Extract the [x, y] coordinate from the center of the cell holding the provided text.  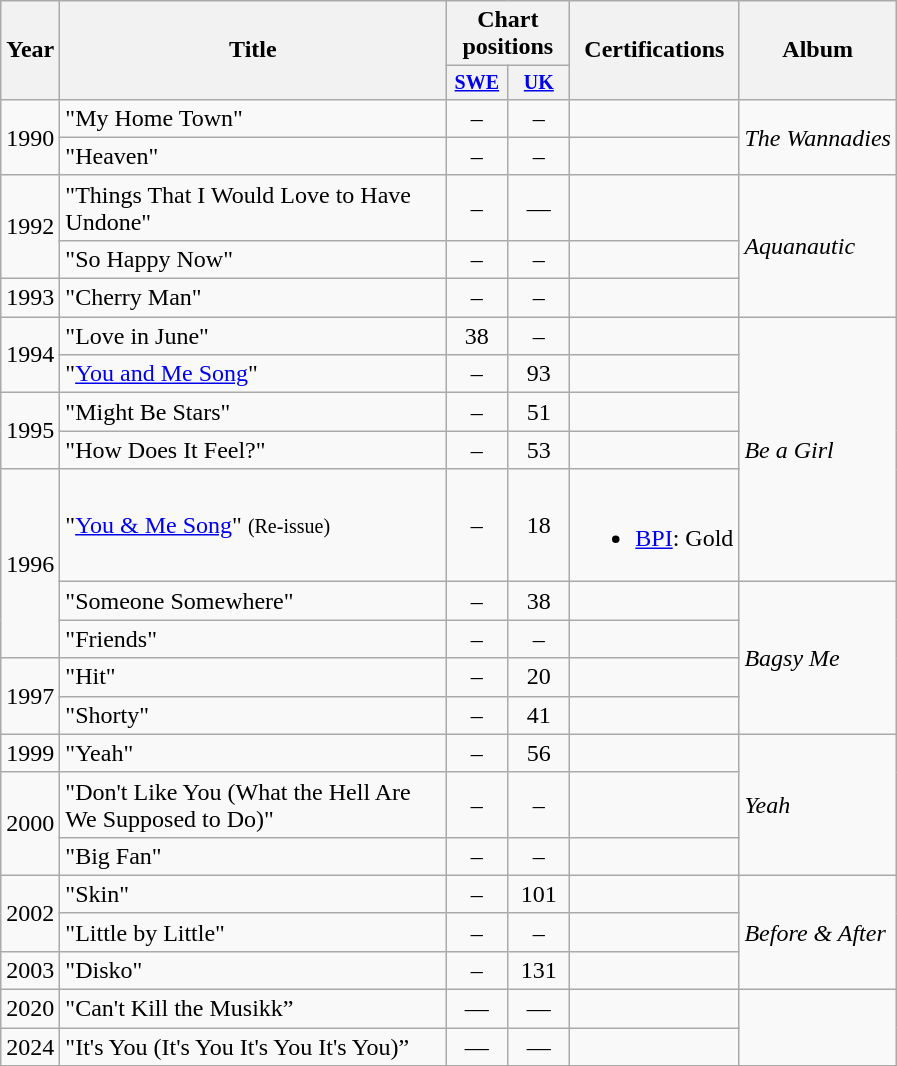
Chart positions [508, 34]
131 [539, 970]
2003 [30, 970]
"Don't Like You (What the Hell Are We Supposed to Do)" [253, 804]
1990 [30, 137]
Year [30, 50]
"How Does It Feel?" [253, 450]
18 [539, 526]
"Might Be Stars" [253, 412]
"Friends" [253, 639]
20 [539, 677]
53 [539, 450]
"It's You (It's You It's You It's You)” [253, 1047]
1993 [30, 298]
Aquanautic [818, 246]
"Hit" [253, 677]
"My Home Town" [253, 118]
1994 [30, 355]
Be a Girl [818, 450]
"So Happy Now" [253, 259]
"Can't Kill the Musikk” [253, 1009]
Yeah [818, 804]
"Shorty" [253, 715]
BPI: Gold [654, 526]
SWE [477, 82]
2000 [30, 824]
93 [539, 374]
Before & After [818, 932]
1997 [30, 696]
"Love in June" [253, 336]
"You and Me Song" [253, 374]
"Skin" [253, 894]
"Little by Little" [253, 932]
"You & Me Song" (Re-issue) [253, 526]
41 [539, 715]
"Yeah" [253, 753]
"Heaven" [253, 156]
1996 [30, 564]
51 [539, 412]
56 [539, 753]
2020 [30, 1009]
1992 [30, 226]
1999 [30, 753]
2024 [30, 1047]
1995 [30, 431]
Bagsy Me [818, 658]
"Things That I Would Love to Have Undone" [253, 208]
2002 [30, 913]
The Wannadies [818, 137]
Certifications [654, 50]
"Cherry Man" [253, 298]
"Disko" [253, 970]
Title [253, 50]
Album [818, 50]
101 [539, 894]
"Big Fan" [253, 856]
UK [539, 82]
"Someone Somewhere" [253, 601]
